Pinpoint the cell where the given text exists, returning its [X, Y] midpoint coordinate. 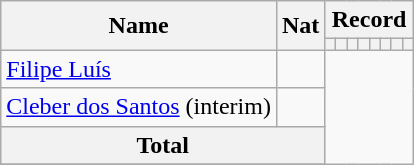
Record [369, 20]
Cleber dos Santos (interim) [139, 107]
Total [163, 145]
Nat [300, 26]
Filipe Luís [139, 69]
Name [139, 26]
